For the text-containing cell, return its midpoint in [X, Y] coordinate format. 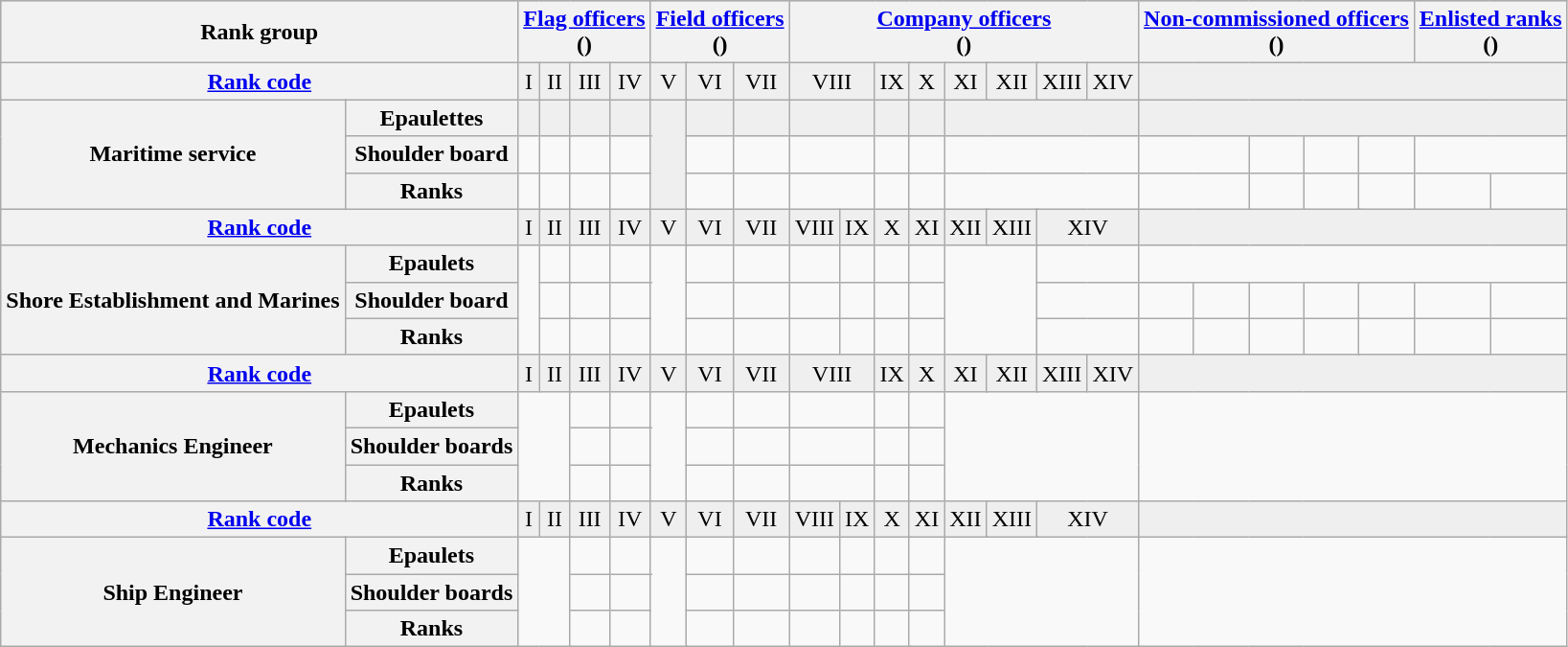
Epaulettes [431, 118]
Shore Establishment and Marines [172, 300]
Enlisted ranks() [1490, 33]
Mechanics Engineer [172, 446]
Non-commissioned officers() [1277, 33]
Ship Engineer [172, 592]
Field officers() [720, 33]
Flag officers() [584, 33]
Rank group [260, 33]
Company officers() [964, 33]
Maritime service [172, 154]
